Detect which cell encompasses the target text, then output its [x, y] center coordinate. 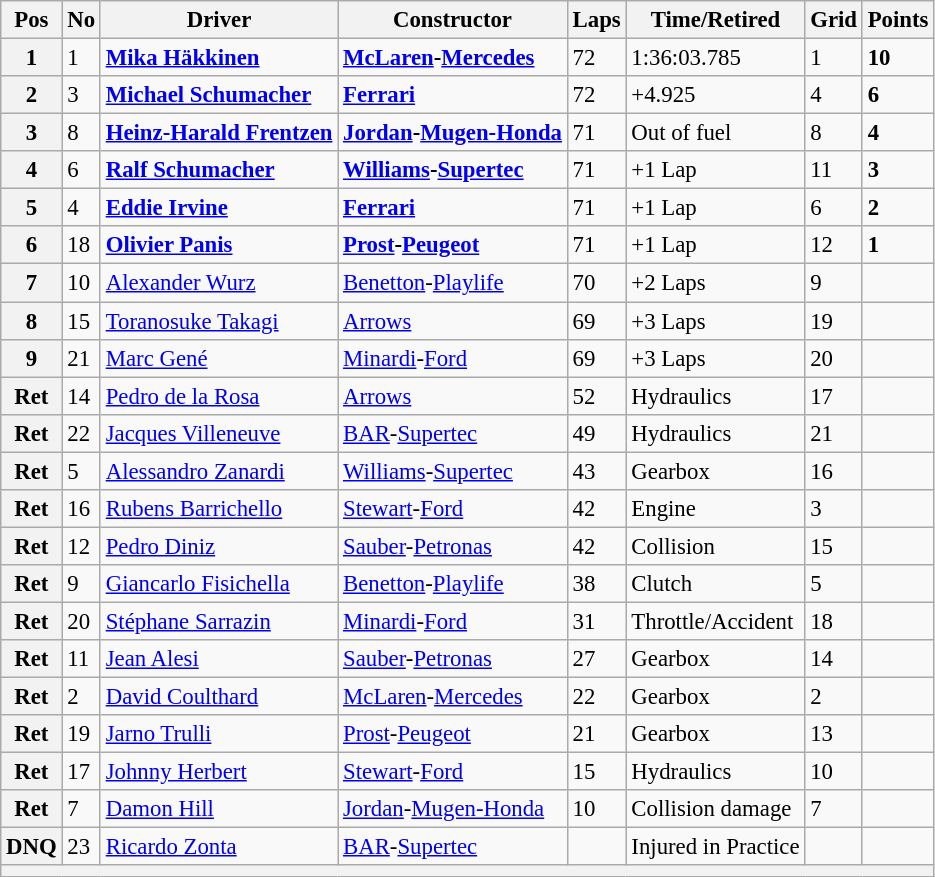
+2 Laps [716, 283]
38 [596, 584]
Eddie Irvine [218, 208]
70 [596, 283]
Injured in Practice [716, 847]
27 [596, 659]
Clutch [716, 584]
Laps [596, 20]
Alessandro Zanardi [218, 471]
DNQ [32, 847]
Ralf Schumacher [218, 170]
Time/Retired [716, 20]
Damon Hill [218, 809]
Points [898, 20]
13 [834, 734]
Michael Schumacher [218, 95]
Toranosuke Takagi [218, 321]
No [81, 20]
David Coulthard [218, 697]
Olivier Panis [218, 245]
Pos [32, 20]
Jean Alesi [218, 659]
31 [596, 621]
Driver [218, 20]
Marc Gené [218, 358]
43 [596, 471]
Giancarlo Fisichella [218, 584]
Out of fuel [716, 133]
Throttle/Accident [716, 621]
Johnny Herbert [218, 772]
Pedro Diniz [218, 546]
23 [81, 847]
Jarno Trulli [218, 734]
Mika Häkkinen [218, 58]
Collision [716, 546]
Collision damage [716, 809]
Engine [716, 509]
Grid [834, 20]
Heinz-Harald Frentzen [218, 133]
Jacques Villeneuve [218, 433]
Stéphane Sarrazin [218, 621]
Rubens Barrichello [218, 509]
52 [596, 396]
49 [596, 433]
1:36:03.785 [716, 58]
Constructor [453, 20]
+4.925 [716, 95]
Alexander Wurz [218, 283]
Pedro de la Rosa [218, 396]
Ricardo Zonta [218, 847]
